From the cell containing the given text, extract its center point as [X, Y] coordinate. 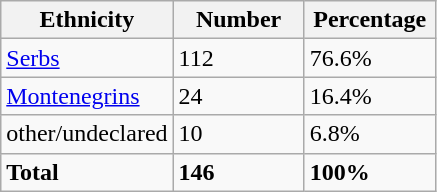
6.8% [370, 134]
100% [370, 172]
16.4% [370, 96]
76.6% [370, 58]
146 [238, 172]
Number [238, 20]
other/undeclared [87, 134]
24 [238, 96]
Montenegrins [87, 96]
Percentage [370, 20]
Ethnicity [87, 20]
Total [87, 172]
112 [238, 58]
10 [238, 134]
Serbs [87, 58]
